Return (x, y) of the center of cell containing provided text 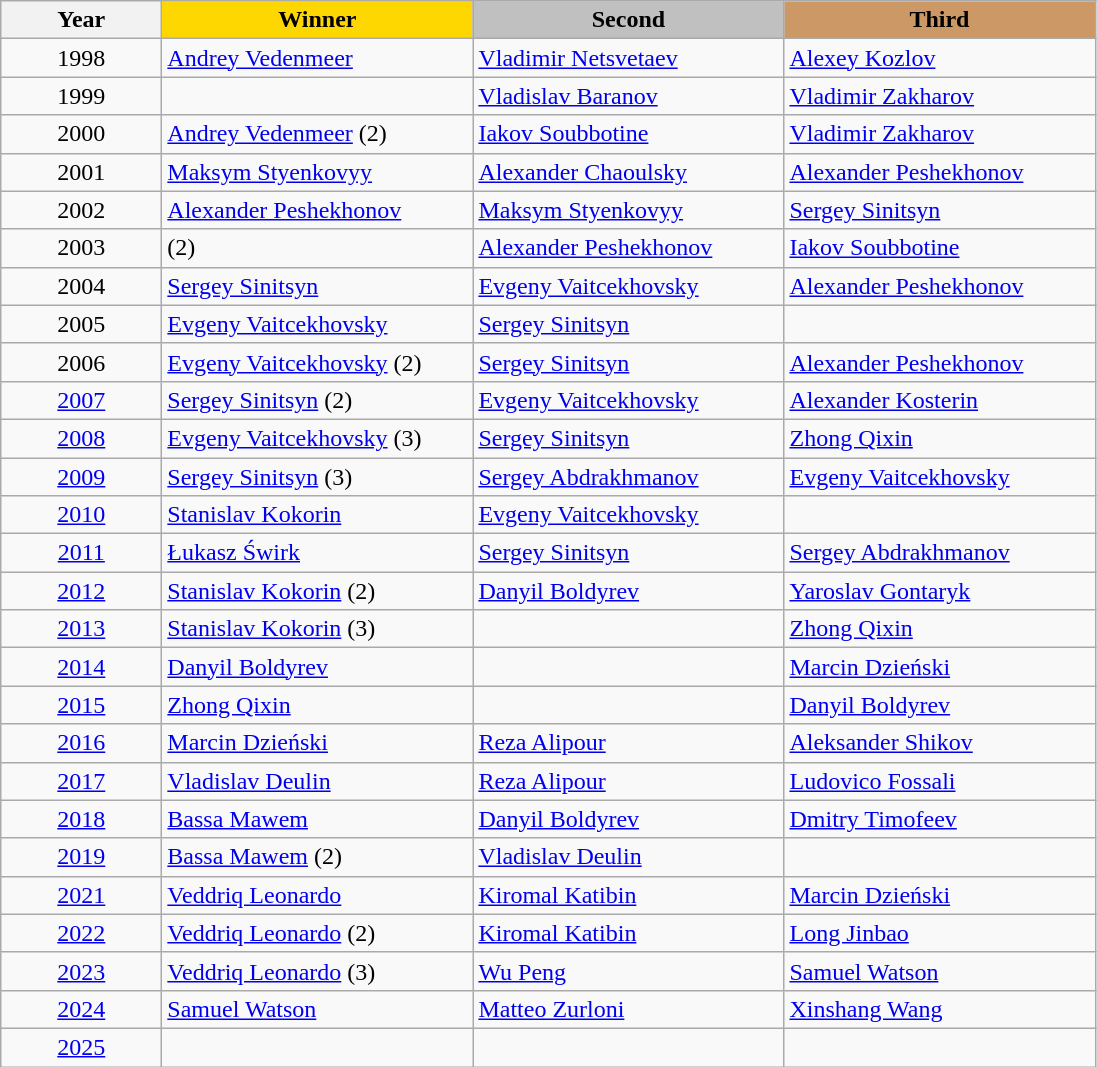
Veddriq Leonardo (318, 895)
2010 (82, 515)
Stanislav Kokorin (318, 515)
2003 (82, 248)
Winner (318, 20)
Bassa Mawem (318, 819)
2025 (82, 1047)
2023 (82, 971)
Stanislav Kokorin (2) (318, 591)
Vladimir Netsvetaev (628, 58)
Matteo Zurloni (628, 1009)
Evgeny Vaitcekhovsky (3) (318, 438)
Alexander Chaoulsky (628, 172)
2017 (82, 781)
Aleksander Shikov (940, 743)
2009 (82, 477)
Yaroslav Gontaryk (940, 591)
2019 (82, 857)
(2) (318, 248)
2014 (82, 667)
2006 (82, 362)
2008 (82, 438)
Sergey Sinitsyn (3) (318, 477)
2007 (82, 400)
Dmitry Timofeev (940, 819)
Second (628, 20)
Łukasz Świrk (318, 553)
1999 (82, 96)
Year (82, 20)
2013 (82, 629)
Xinshang Wang (940, 1009)
Stanislav Kokorin (3) (318, 629)
1998 (82, 58)
Ludovico Fossali (940, 781)
Veddriq Leonardo (3) (318, 971)
Vladislav Baranov (628, 96)
2000 (82, 134)
Sergey Sinitsyn (2) (318, 400)
Long Jinbao (940, 933)
2022 (82, 933)
2012 (82, 591)
Third (940, 20)
Evgeny Vaitcekhovsky (2) (318, 362)
2001 (82, 172)
Andrey Vedenmeer (318, 58)
2011 (82, 553)
2015 (82, 705)
Bassa Mawem (2) (318, 857)
Wu Peng (628, 971)
Alexey Kozlov (940, 58)
2024 (82, 1009)
2018 (82, 819)
2004 (82, 286)
2016 (82, 743)
2021 (82, 895)
Andrey Vedenmeer (2) (318, 134)
2005 (82, 324)
2002 (82, 210)
Alexander Kosterin (940, 400)
Veddriq Leonardo (2) (318, 933)
